From the cell containing the given text, extract its center point as [x, y] coordinate. 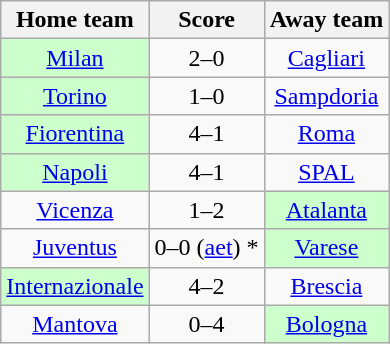
1–2 [206, 210]
Bologna [326, 324]
Away team [326, 20]
Juventus [75, 248]
Fiorentina [75, 134]
Varese [326, 248]
Brescia [326, 286]
Napoli [75, 172]
Mantova [75, 324]
Roma [326, 134]
Score [206, 20]
Torino [75, 96]
Home team [75, 20]
Cagliari [326, 58]
Atalanta [326, 210]
Sampdoria [326, 96]
Vicenza [75, 210]
1–0 [206, 96]
0–4 [206, 324]
Internazionale [75, 286]
0–0 (aet) * [206, 248]
SPAL [326, 172]
Milan [75, 58]
2–0 [206, 58]
4–2 [206, 286]
